For the text-containing cell, return its midpoint in [x, y] coordinate format. 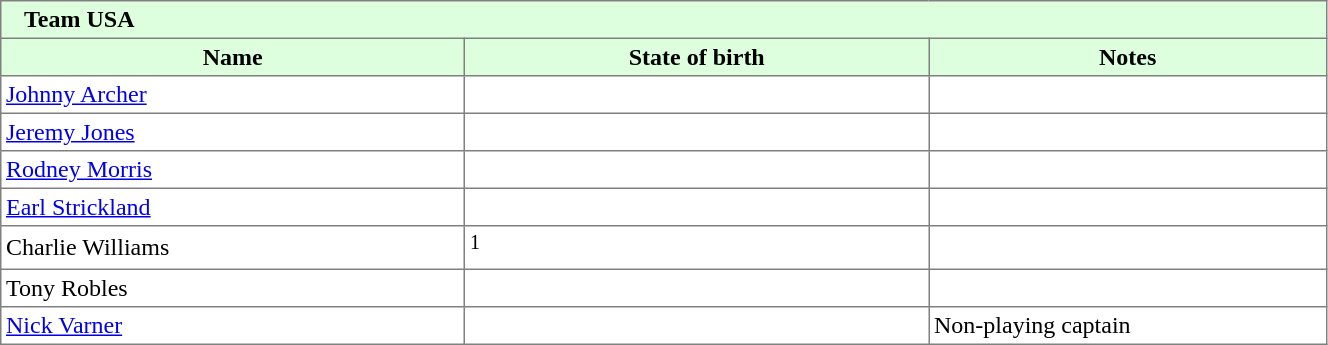
Tony Robles [233, 289]
1 [697, 248]
Name [233, 57]
Jeremy Jones [233, 132]
Rodney Morris [233, 170]
Notes [1128, 57]
Earl Strickland [233, 207]
Non-playing captain [1128, 326]
Nick Varner [233, 326]
Johnny Archer [233, 95]
Team USA [664, 20]
Charlie Williams [233, 248]
State of birth [697, 57]
